Output the (X, Y) coordinate of the center of the cell containing the given text.  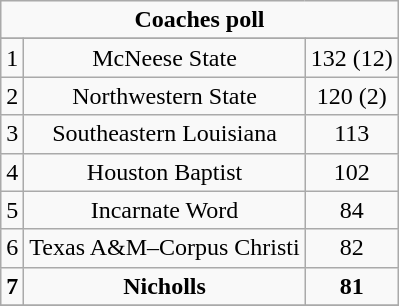
132 (12) (352, 58)
120 (2) (352, 96)
81 (352, 286)
McNeese State (164, 58)
6 (12, 248)
2 (12, 96)
Nicholls (164, 286)
4 (12, 172)
3 (12, 134)
Houston Baptist (164, 172)
Incarnate Word (164, 210)
102 (352, 172)
Texas A&M–Corpus Christi (164, 248)
82 (352, 248)
5 (12, 210)
84 (352, 210)
113 (352, 134)
7 (12, 286)
Northwestern State (164, 96)
Coaches poll (200, 20)
1 (12, 58)
Southeastern Louisiana (164, 134)
